Return the (X, Y) coordinate for the center point of the cell that contains the specified text.  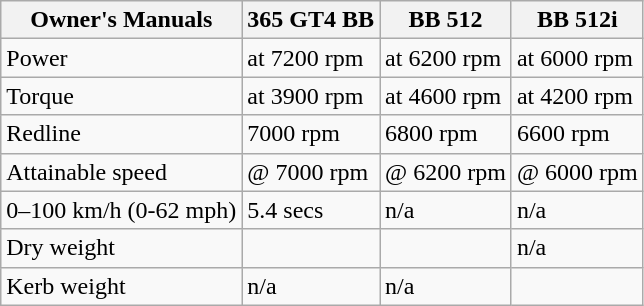
at 6200 rpm (446, 58)
BB 512i (577, 20)
Dry weight (122, 248)
7000 rpm (311, 134)
at 7200 rpm (311, 58)
5.4 secs (311, 210)
Attainable speed (122, 172)
Kerb weight (122, 286)
@ 7000 rpm (311, 172)
Torque (122, 96)
6600 rpm (577, 134)
@ 6000 rpm (577, 172)
at 3900 rpm (311, 96)
365 GT4 BB (311, 20)
at 6000 rpm (577, 58)
Owner's Manuals (122, 20)
at 4200 rpm (577, 96)
BB 512 (446, 20)
@ 6200 rpm (446, 172)
0–100 km/h (0-62 mph) (122, 210)
6800 rpm (446, 134)
at 4600 rpm (446, 96)
Redline (122, 134)
Power (122, 58)
